Capture the cell that displays the provided text and extract its [X, Y] central coordinate. 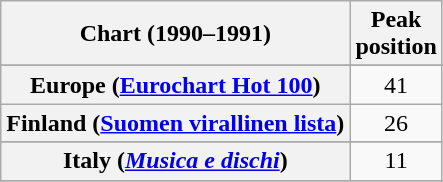
26 [396, 123]
Italy (Musica e dischi) [176, 161]
Europe (Eurochart Hot 100) [176, 85]
41 [396, 85]
Peakposition [396, 34]
Finland (Suomen virallinen lista) [176, 123]
11 [396, 161]
Chart (1990–1991) [176, 34]
